Return the [X, Y] coordinate for the center point of the cell that contains the specified text.  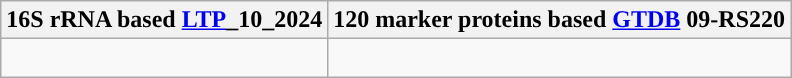
16S rRNA based LTP_10_2024 [164, 20]
120 marker proteins based GTDB 09-RS220 [560, 20]
